Determine the [x, y] coordinate at the center of the cell enclosing the given text.  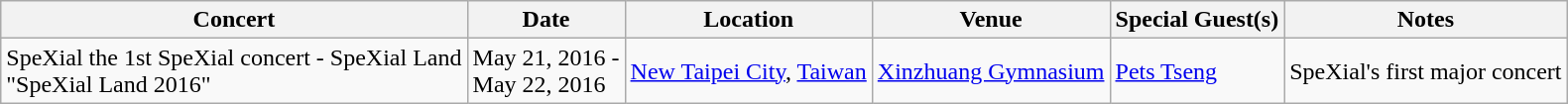
May 21, 2016 -May 22, 2016 [545, 71]
Date [545, 20]
New Taipei City, Taiwan [748, 71]
Xinzhuang Gymnasium [991, 71]
Pets Tseng [1197, 71]
Venue [991, 20]
Concert [234, 20]
SpeXial's first major concert [1426, 71]
Notes [1426, 20]
Special Guest(s) [1197, 20]
Location [748, 20]
SpeXial the 1st SpeXial concert - SpeXial Land"SpeXial Land 2016" [234, 71]
